Search for the cell housing the specified text and yield its (X, Y) center coordinate. 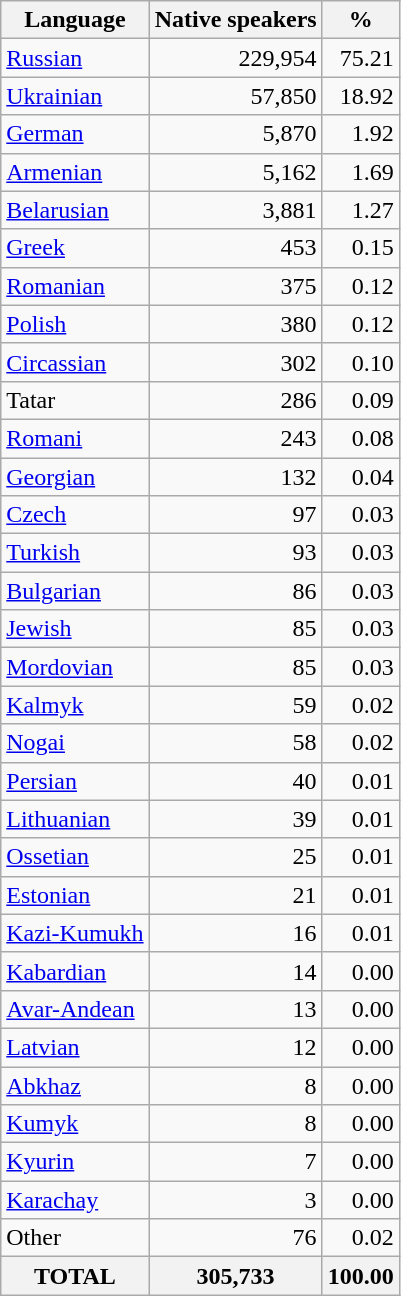
Persian (75, 781)
75.21 (360, 58)
132 (236, 477)
Avar-Andean (75, 1009)
Romanian (75, 286)
3 (236, 1200)
Karachay (75, 1200)
Lithuanian (75, 819)
0.04 (360, 477)
Estonian (75, 895)
380 (236, 324)
Georgian (75, 477)
3,881 (236, 210)
57,850 (236, 96)
Mordovian (75, 667)
Kabardian (75, 971)
Kalmyk (75, 705)
58 (236, 743)
Ossetian (75, 857)
93 (236, 553)
Greek (75, 248)
229,954 (236, 58)
Tatar (75, 400)
18.92 (360, 96)
39 (236, 819)
Czech (75, 515)
Romani (75, 438)
59 (236, 705)
Circassian (75, 362)
1.92 (360, 134)
100.00 (360, 1276)
Bulgarian (75, 591)
0.08 (360, 438)
Polish (75, 324)
Nogai (75, 743)
Russian (75, 58)
21 (236, 895)
Jewish (75, 629)
German (75, 134)
5,162 (236, 172)
302 (236, 362)
76 (236, 1238)
Other (75, 1238)
Abkhaz (75, 1085)
12 (236, 1047)
25 (236, 857)
1.27 (360, 210)
375 (236, 286)
Turkish (75, 553)
Ukrainian (75, 96)
TOTAL (75, 1276)
Belarusian (75, 210)
305,733 (236, 1276)
1.69 (360, 172)
0.10 (360, 362)
Native speakers (236, 20)
16 (236, 933)
97 (236, 515)
Language (75, 20)
13 (236, 1009)
243 (236, 438)
Latvian (75, 1047)
86 (236, 591)
Kyurin (75, 1162)
7 (236, 1162)
453 (236, 248)
286 (236, 400)
Armenian (75, 172)
% (360, 20)
0.09 (360, 400)
Kazi-Kumukh (75, 933)
Kumyk (75, 1124)
40 (236, 781)
0.15 (360, 248)
14 (236, 971)
5,870 (236, 134)
